Identify which cell holds the provided text, then report its (X, Y) central coordinate. 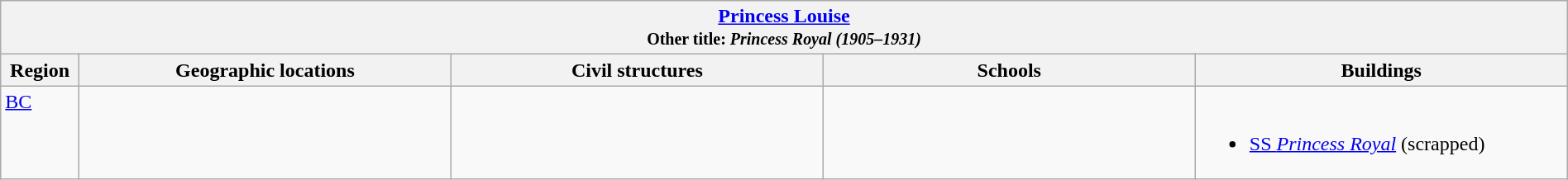
Schools (1009, 70)
Geographic locations (265, 70)
Civil structures (637, 70)
Princess LouiseOther title: Princess Royal (1905–1931) (784, 28)
BC (40, 132)
Buildings (1381, 70)
Region (40, 70)
SS Princess Royal (scrapped) (1381, 132)
